Search for the cell housing the specified text and yield its [X, Y] center coordinate. 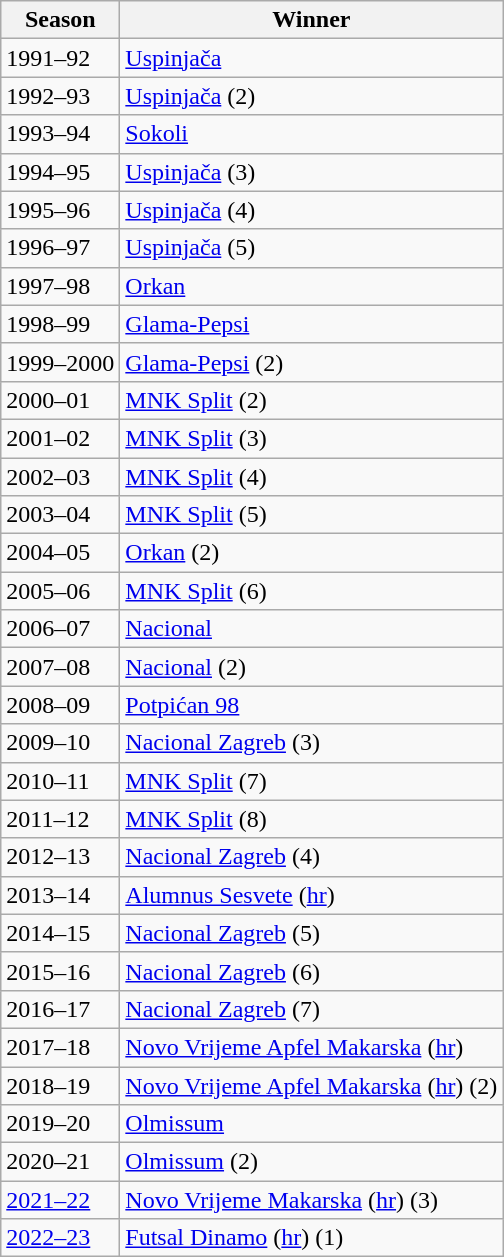
1996–97 [60, 248]
2012–13 [60, 857]
Nacional Zagreb (4) [312, 857]
1994–95 [60, 172]
2004–05 [60, 553]
MNK Split (5) [312, 515]
Uspinjača (2) [312, 96]
Glama-Pepsi (2) [312, 362]
MNK Split (3) [312, 438]
2008–09 [60, 705]
1998–99 [60, 324]
2011–12 [60, 819]
Nacional Zagreb (6) [312, 971]
Orkan [312, 286]
Winner [312, 20]
MNK Split (8) [312, 819]
2014–15 [60, 933]
Uspinjača (4) [312, 210]
Nacional Zagreb (5) [312, 933]
1992–93 [60, 96]
1991–92 [60, 58]
Uspinjača (3) [312, 172]
Nacional Zagreb (3) [312, 743]
2022–23 [60, 1238]
Nacional Zagreb (7) [312, 1009]
2018–19 [60, 1085]
Futsal Dinamo (hr) (1) [312, 1238]
Olmissum [312, 1124]
Novo Vrijeme Apfel Makarska (hr) (2) [312, 1085]
2000–01 [60, 400]
MNK Split (6) [312, 591]
Olmissum (2) [312, 1162]
2021–22 [60, 1200]
2013–14 [60, 895]
1995–96 [60, 210]
Uspinjača [312, 58]
MNK Split (2) [312, 400]
2020–21 [60, 1162]
2002–03 [60, 477]
2009–10 [60, 743]
2001–02 [60, 438]
2010–11 [60, 781]
Glama-Pepsi [312, 324]
Uspinjača (5) [312, 248]
MNK Split (4) [312, 477]
2019–20 [60, 1124]
Nacional [312, 629]
Nacional (2) [312, 667]
Novo Vrijeme Makarska (hr) (3) [312, 1200]
2017–18 [60, 1047]
2003–04 [60, 515]
2007–08 [60, 667]
MNK Split (7) [312, 781]
1997–98 [60, 286]
1993–94 [60, 134]
2006–07 [60, 629]
Season [60, 20]
Novo Vrijeme Apfel Makarska (hr) [312, 1047]
Orkan (2) [312, 553]
2015–16 [60, 971]
1999–2000 [60, 362]
2005–06 [60, 591]
Sokoli [312, 134]
2016–17 [60, 1009]
Potpićan 98 [312, 705]
Alumnus Sesvete (hr) [312, 895]
